Scan for the cell matching the given text and deliver its (X, Y) coordinate at center. 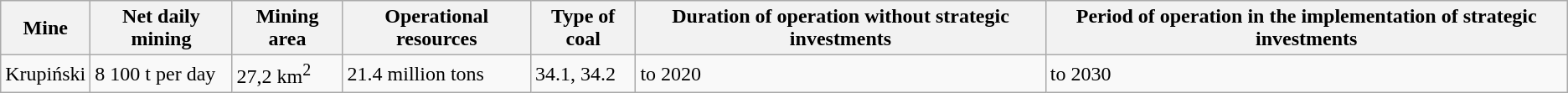
34.1, 34.2 (583, 74)
Duration of operation without strategic investments (841, 28)
Period of operation in the implementation of strategic investments (1307, 28)
Mining area (287, 28)
21.4 million tons (437, 74)
Operational resources (437, 28)
Krupiński (45, 74)
27,2 km2 (287, 74)
Mine (45, 28)
to 2020 (841, 74)
Net daily mining (161, 28)
to 2030 (1307, 74)
Type of coal (583, 28)
8 100 t per day (161, 74)
